Scan for the cell matching the given text and deliver its (x, y) coordinate at center. 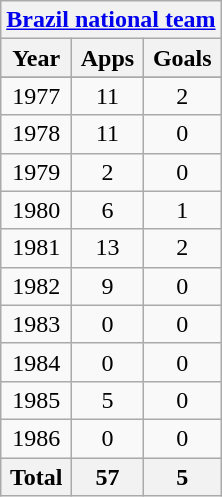
1978 (36, 134)
6 (108, 210)
1986 (36, 438)
1983 (36, 324)
57 (108, 477)
1985 (36, 400)
Total (36, 477)
1981 (36, 248)
1982 (36, 286)
Goals (182, 58)
Year (36, 58)
1984 (36, 362)
9 (108, 286)
1 (182, 210)
1980 (36, 210)
1979 (36, 172)
13 (108, 248)
1977 (36, 96)
Apps (108, 58)
Brazil national team (111, 20)
